Return the [x, y] coordinate for the center point of the cell that contains the specified text.  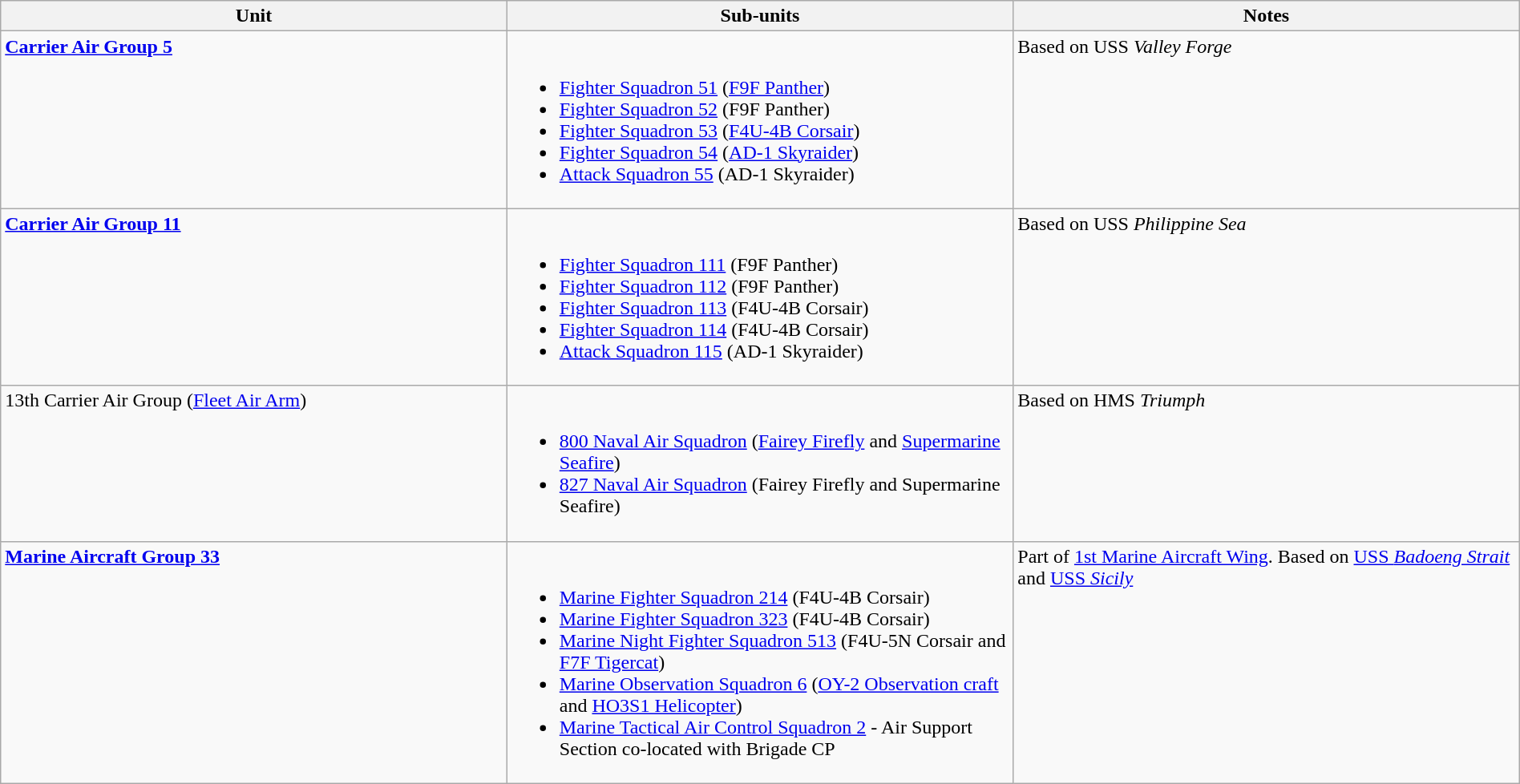
Carrier Air Group 11 [254, 297]
Marine Aircraft Group 33 [254, 662]
Based on HMS Triumph [1267, 463]
Carrier Air Group 5 [254, 120]
Sub-units [760, 16]
Notes [1267, 16]
Based on USS Valley Forge [1267, 120]
800 Naval Air Squadron (Fairey Firefly and Supermarine Seafire)827 Naval Air Squadron (Fairey Firefly and Supermarine Seafire) [760, 463]
Part of 1st Marine Aircraft Wing. Based on USS Badoeng Strait and USS Sicily [1267, 662]
Based on USS Philippine Sea [1267, 297]
Unit [254, 16]
13th Carrier Air Group (Fleet Air Arm) [254, 463]
